Search for the cell housing the specified text and yield its (X, Y) center coordinate. 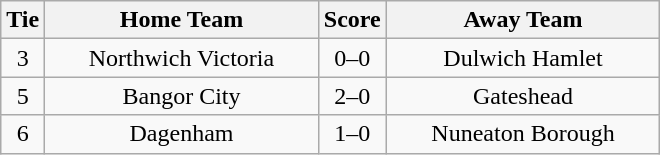
0–0 (352, 58)
5 (23, 96)
2–0 (352, 96)
6 (23, 134)
Nuneaton Borough (523, 134)
Northwich Victoria (182, 58)
Home Team (182, 20)
Score (352, 20)
Dagenham (182, 134)
1–0 (352, 134)
Bangor City (182, 96)
Tie (23, 20)
Away Team (523, 20)
Gateshead (523, 96)
3 (23, 58)
Dulwich Hamlet (523, 58)
